Capture the cell that displays the provided text and extract its [x, y] central coordinate. 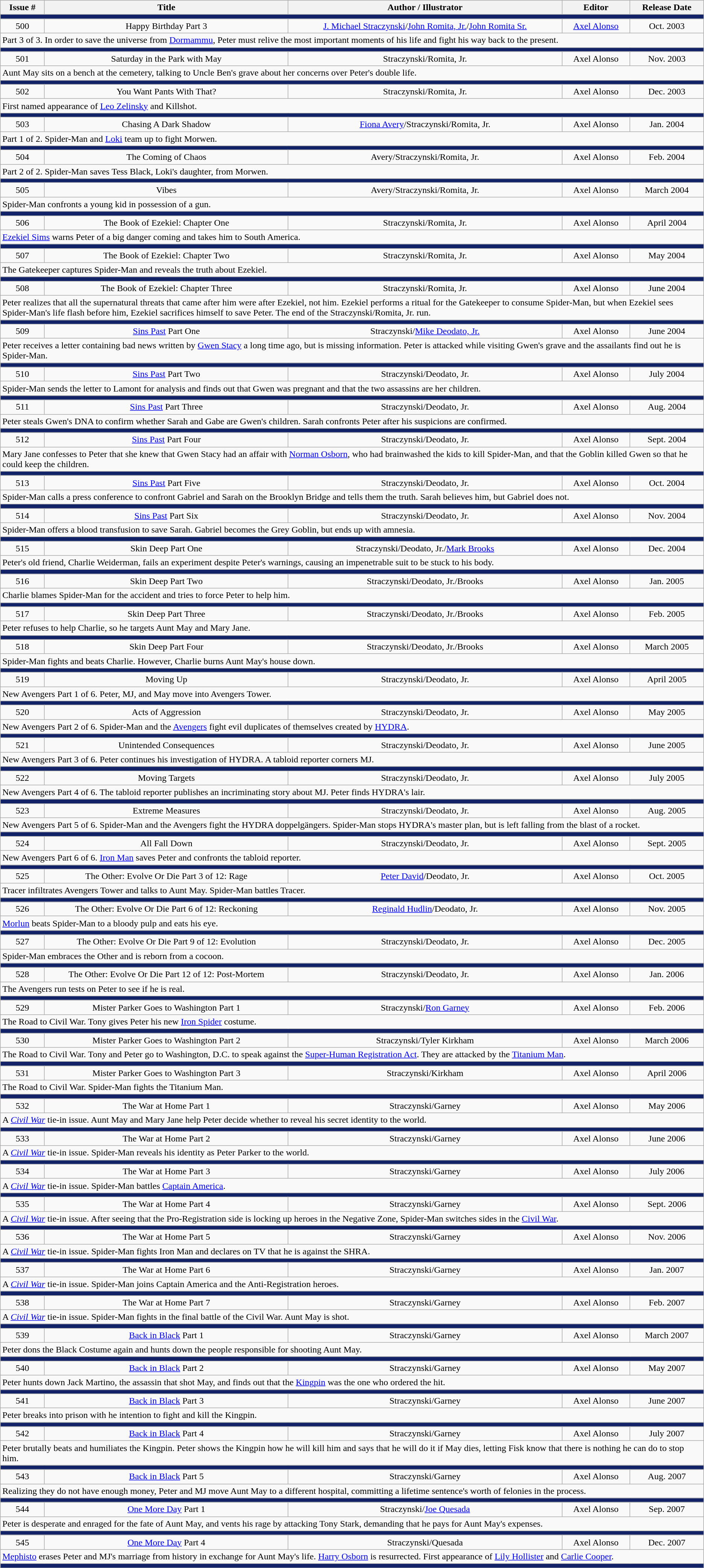
The Road to Civil War. Tony gives Peter his new Iron Spider costume. [352, 1022]
536 [23, 1237]
July 2004 [667, 374]
Feb. 2004 [667, 157]
Jan. 2006 [667, 974]
Release Date [667, 8]
June 2006 [667, 1138]
538 [23, 1302]
512 [23, 440]
532 [23, 1106]
First named appearance of Leo Zelinsky and Killshot. [352, 106]
Peter refuses to help Charlie, so he targets Aunt May and Mary Jane. [352, 628]
Nov. 2004 [667, 516]
Nov. 2003 [667, 59]
535 [23, 1204]
March 2004 [667, 190]
Sept. 2006 [667, 1204]
543 [23, 1477]
Spider-Man offers a blood transfusion to save Sarah. Gabriel becomes the Grey Goblin, but ends up with amnesia. [352, 530]
Dec. 2005 [667, 942]
New Avengers Part 1 of 6. Peter, MJ, and May move into Avengers Tower. [352, 694]
Dec. 2003 [667, 91]
Peter's old friend, Charlie Weiderman, fails an experiment despite Peter's warnings, causing an impenetrable suit to be stuck to his body. [352, 563]
Jan. 2004 [667, 124]
525 [23, 876]
The Book of Ezekiel: Chapter Three [166, 288]
Sep. 2007 [667, 1509]
502 [23, 91]
The War at Home Part 2 [166, 1138]
Straczynski/Quesada [425, 1542]
520 [23, 712]
Straczynski/Tyler Kirkham [425, 1040]
Spider-Man fights and beats Charlie. However, Charlie burns Aunt May's house down. [352, 661]
The Avengers run tests on Peter to see if he is real. [352, 989]
New Avengers Part 3 of 6. Peter continues his investigation of HYDRA. A tabloid reporter corners MJ. [352, 759]
Straczynski/Joe Quesada [425, 1509]
July 2006 [667, 1171]
Aug. 2005 [667, 811]
Acts of Aggression [166, 712]
The Other: Evolve Or Die Part 12 of 12: Post-Mortem [166, 974]
March 2007 [667, 1335]
501 [23, 59]
March 2005 [667, 647]
The Other: Evolve Or Die Part 9 of 12: Evolution [166, 942]
Sept. 2005 [667, 843]
527 [23, 942]
503 [23, 124]
March 2006 [667, 1040]
Peter breaks into prison with he intention to fight and kill the Kingpin. [352, 1415]
One More Day Part 4 [166, 1542]
Straczynski/Kirkham [425, 1073]
Skin Deep Part One [166, 548]
Ezekiel Sims warns Peter of a big danger coming and takes him to South America. [352, 237]
526 [23, 909]
The War at Home Part 6 [166, 1270]
Feb. 2006 [667, 1007]
Oct. 2005 [667, 876]
You Want Pants With That? [166, 91]
Dec. 2004 [667, 548]
505 [23, 190]
Back in Black Part 1 [166, 1335]
Vibes [166, 190]
506 [23, 223]
523 [23, 811]
508 [23, 288]
June 2007 [667, 1401]
The Road to Civil War. Spider-Man fights the Titanium Man. [352, 1087]
The War at Home Part 1 [166, 1106]
A Civil War tie-in issue. Spider-Man fights Iron Man and declares on TV that he is against the SHRA. [352, 1251]
Part 2 of 2. Spider-Man saves Tess Black, Loki's daughter, from Morwen. [352, 172]
513 [23, 483]
Back in Black Part 2 [166, 1368]
A Civil War tie-in issue. Spider-Man fights in the final battle of the Civil War. Aunt May is shot. [352, 1317]
A Civil War tie-in issue. Aunt May and Mary Jane help Peter decide whether to reveal his secret identity to the world. [352, 1120]
Title [166, 8]
Straczynski/Mike Deodato, Jr. [425, 331]
Moving Up [166, 679]
Tracer infiltrates Avengers Tower and talks to Aunt May. Spider-Man battles Tracer. [352, 891]
Peter hunts down Jack Martino, the assassin that shot May, and finds out that the Kingpin was the one who ordered the hit. [352, 1382]
Issue # [23, 8]
Extreme Measures [166, 811]
533 [23, 1138]
Straczynski/Deodato, Jr./Mark Brooks [425, 548]
Spider-Man sends the letter to Lamont for analysis and finds out that Gwen was pregnant and that the two assassins are her children. [352, 389]
Reginald Hudlin/Deodato, Jr. [425, 909]
521 [23, 745]
Peter steals Gwen's DNA to confirm whether Sarah and Gabe are Gwen's children. Sarah confronts Peter after his suspicions are confirmed. [352, 421]
531 [23, 1073]
Mister Parker Goes to Washington Part 2 [166, 1040]
529 [23, 1007]
Skin Deep Part Four [166, 647]
Part 1 of 2. Spider-Man and Loki team up to fight Morwen. [352, 139]
Spider-Man embraces the Other and is reborn from a cocoon. [352, 956]
New Avengers Part 2 of 6. Spider-Man and the Avengers fight evil duplicates of themselves created by HYDRA. [352, 727]
534 [23, 1171]
Editor [596, 8]
522 [23, 778]
514 [23, 516]
Back in Black Part 3 [166, 1401]
540 [23, 1368]
The War at Home Part 4 [166, 1204]
The Coming of Chaos [166, 157]
530 [23, 1040]
Charlie blames Spider-Man for the accident and tries to force Peter to help him. [352, 595]
Skin Deep Part Two [166, 581]
Sept. 2004 [667, 440]
Moving Targets [166, 778]
Skin Deep Part Three [166, 614]
Straczynski/Ron Garney [425, 1007]
June 2005 [667, 745]
509 [23, 331]
July 2007 [667, 1434]
Sins Past Part One [166, 331]
Nov. 2006 [667, 1237]
Aug. 2007 [667, 1477]
Aunt May sits on a bench at the cemetery, talking to Uncle Ben's grave about her concerns over Peter's double life. [352, 73]
510 [23, 374]
The War at Home Part 7 [166, 1302]
Happy Birthday Part 3 [166, 26]
Back in Black Part 4 [166, 1434]
May 2006 [667, 1106]
Spider-Man confronts a young kid in possession of a gun. [352, 204]
New Avengers Part 4 of 6. The tabloid reporter publishes an incriminating story about MJ. Peter finds HYDRA's lair. [352, 792]
The Other: Evolve Or Die Part 3 of 12: Rage [166, 876]
539 [23, 1335]
The Book of Ezekiel: Chapter Two [166, 255]
545 [23, 1542]
Nov. 2005 [667, 909]
April 2006 [667, 1073]
504 [23, 157]
The War at Home Part 3 [166, 1171]
The Other: Evolve Or Die Part 6 of 12: Reckoning [166, 909]
Chasing A Dark Shadow [166, 124]
May 2007 [667, 1368]
Mister Parker Goes to Washington Part 3 [166, 1073]
Author / Illustrator [425, 8]
Peter dons the Black Costume again and hunts down the people responsible for shooting Aunt May. [352, 1349]
The Gatekeeper captures Spider-Man and reveals the truth about Ezekiel. [352, 270]
Peter is desperate and enraged for the fate of Aunt May, and vents his rage by attacking Tony Stark, demanding that he pays for Aunt May's expenses. [352, 1524]
Dec. 2007 [667, 1542]
Oct. 2003 [667, 26]
524 [23, 843]
Feb. 2007 [667, 1302]
Feb. 2005 [667, 614]
542 [23, 1434]
A Civil War tie-in issue. Spider-Man battles Captain America. [352, 1185]
May 2005 [667, 712]
Sins Past Part Four [166, 440]
Mister Parker Goes to Washington Part 1 [166, 1007]
537 [23, 1270]
511 [23, 407]
518 [23, 647]
A Civil War tie-in issue. Spider-Man reveals his identity as Peter Parker to the world. [352, 1153]
Sins Past Part Three [166, 407]
April 2004 [667, 223]
Jan. 2007 [667, 1270]
Aug. 2004 [667, 407]
541 [23, 1401]
Jan. 2005 [667, 581]
May 2004 [667, 255]
All Fall Down [166, 843]
515 [23, 548]
J. Michael Straczynski/John Romita, Jr./John Romita Sr. [425, 26]
Sins Past Part Six [166, 516]
528 [23, 974]
519 [23, 679]
517 [23, 614]
516 [23, 581]
Peter David/Deodato, Jr. [425, 876]
The Book of Ezekiel: Chapter One [166, 223]
Sins Past Part Two [166, 374]
Unintended Consequences [166, 745]
The War at Home Part 5 [166, 1237]
507 [23, 255]
500 [23, 26]
One More Day Part 1 [166, 1509]
July 2005 [667, 778]
Morlun beats Spider-Man to a bloody pulp and eats his eye. [352, 923]
Fiona Avery/Straczynski/Romita, Jr. [425, 124]
544 [23, 1509]
New Avengers Part 6 of 6. Iron Man saves Peter and confronts the tabloid reporter. [352, 858]
April 2005 [667, 679]
Back in Black Part 5 [166, 1477]
Sins Past Part Five [166, 483]
Saturday in the Park with May [166, 59]
A Civil War tie-in issue. Spider-Man joins Captain America and the Anti-Registration heroes. [352, 1284]
Oct. 2004 [667, 483]
